Extract the [x, y] coordinate from the center of the cell holding the provided text.  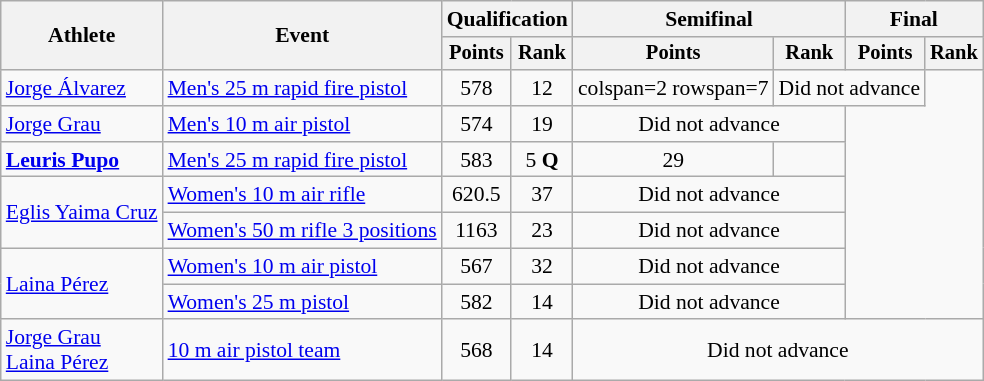
Semifinal [709, 19]
37 [542, 195]
Women's 10 m air pistol [302, 267]
Men's 10 m air pistol [302, 124]
Women's 50 m rifle 3 positions [302, 231]
578 [476, 88]
10 m air pistol team [302, 350]
Laina Pérez [82, 284]
Jorge Álvarez [82, 88]
Leuris Pupo [82, 160]
567 [476, 267]
Women's 25 m pistol [302, 302]
1163 [476, 231]
620.5 [476, 195]
Jorge Grau [82, 124]
12 [542, 88]
Women's 10 m air rifle [302, 195]
colspan=2 rowspan=7 [674, 88]
29 [674, 160]
583 [476, 160]
574 [476, 124]
Eglis Yaima Cruz [82, 212]
Final [914, 19]
Event [302, 36]
Athlete [82, 36]
19 [542, 124]
5 Q [542, 160]
23 [542, 231]
568 [476, 350]
32 [542, 267]
Qualification [508, 19]
582 [476, 302]
Jorge GrauLaina Pérez [82, 350]
